Search for the cell housing the specified text and yield its [X, Y] center coordinate. 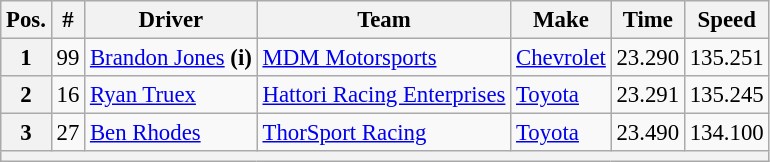
# [68, 20]
Brandon Jones (i) [172, 58]
Chevrolet [561, 58]
135.245 [726, 95]
99 [68, 58]
2 [26, 95]
Speed [726, 20]
1 [26, 58]
135.251 [726, 58]
3 [26, 133]
MDM Motorsports [384, 58]
Team [384, 20]
Time [648, 20]
27 [68, 133]
23.490 [648, 133]
Pos. [26, 20]
16 [68, 95]
Make [561, 20]
Driver [172, 20]
23.290 [648, 58]
Hattori Racing Enterprises [384, 95]
23.291 [648, 95]
Ryan Truex [172, 95]
134.100 [726, 133]
Ben Rhodes [172, 133]
ThorSport Racing [384, 133]
